For the text-containing cell, return its midpoint in (x, y) coordinate format. 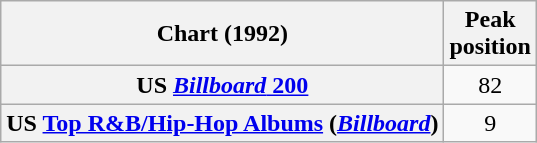
US Billboard 200 (222, 85)
Chart (1992) (222, 34)
82 (490, 85)
US Top R&B/Hip-Hop Albums (Billboard) (222, 123)
9 (490, 123)
Peak position (490, 34)
